Detect which cell encompasses the target text, then output its (X, Y) center coordinate. 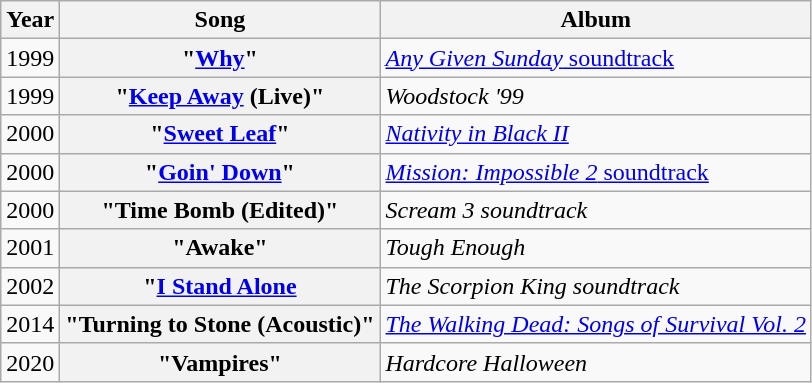
2014 (30, 324)
Any Given Sunday soundtrack (596, 58)
Scream 3 soundtrack (596, 210)
Mission: Impossible 2 soundtrack (596, 172)
"Keep Away (Live)" (220, 96)
Year (30, 20)
The Scorpion King soundtrack (596, 286)
"Time Bomb (Edited)" (220, 210)
Nativity in Black II (596, 134)
"Sweet Leaf" (220, 134)
Song (220, 20)
"Why" (220, 58)
"I Stand Alone (220, 286)
"Vampires" (220, 362)
Hardcore Halloween (596, 362)
"Goin' Down" (220, 172)
2020 (30, 362)
The Walking Dead: Songs of Survival Vol. 2 (596, 324)
"Turning to Stone (Acoustic)" (220, 324)
"Awake" (220, 248)
2002 (30, 286)
Tough Enough (596, 248)
Woodstock '99 (596, 96)
Album (596, 20)
2001 (30, 248)
